Provide the (X, Y) coordinate of the cell's center where the given text is located.  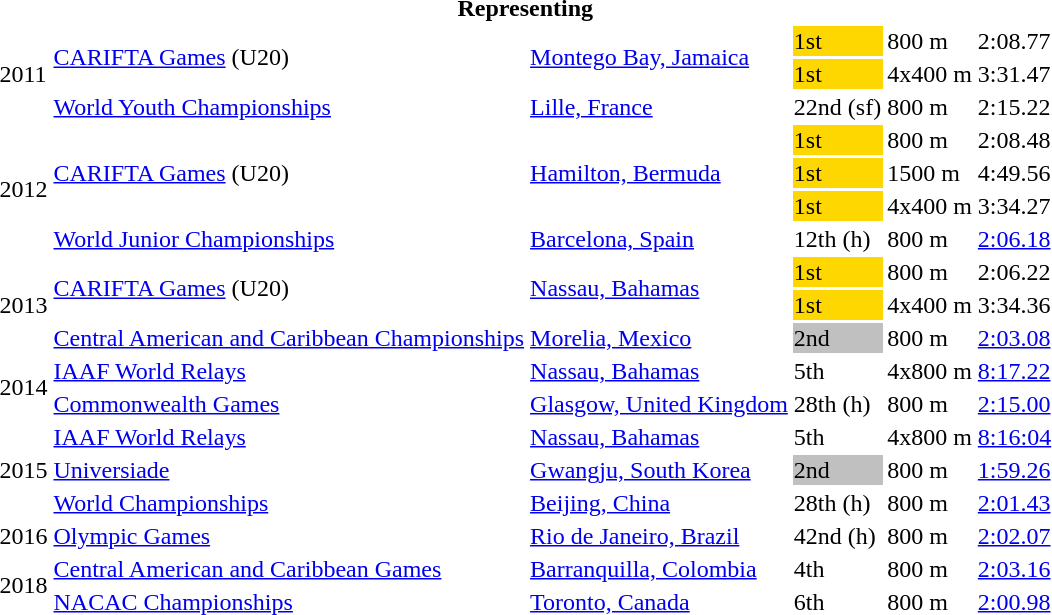
3:34.36 (1014, 305)
World Junior Championships (289, 239)
Hamilton, Bermuda (660, 173)
3:31.47 (1014, 74)
8:17.22 (1014, 371)
22nd (sf) (837, 107)
2:15.00 (1014, 404)
Barcelona, Spain (660, 239)
8:16:04 (1014, 437)
3:34.27 (1014, 206)
2:01.43 (1014, 503)
2:06.22 (1014, 272)
2:02.07 (1014, 536)
Rio de Janeiro, Brazil (660, 536)
Morelia, Mexico (660, 338)
2:15.22 (1014, 107)
2:03.08 (1014, 338)
World Championships (289, 503)
12th (h) (837, 239)
Glasgow, United Kingdom (660, 404)
Gwangju, South Korea (660, 470)
42nd (h) (837, 536)
1:59.26 (1014, 470)
2:08.77 (1014, 41)
4th (837, 569)
2:06.18 (1014, 239)
Central American and Caribbean Games (289, 569)
World Youth Championships (289, 107)
Universiade (289, 470)
Central American and Caribbean Championships (289, 338)
Olympic Games (289, 536)
Barranquilla, Colombia (660, 569)
2:08.48 (1014, 140)
1500 m (930, 173)
4:49.56 (1014, 173)
Beijing, China (660, 503)
Commonwealth Games (289, 404)
2:03.16 (1014, 569)
Montego Bay, Jamaica (660, 58)
Lille, France (660, 107)
